Identify which cell holds the provided text, then report its (x, y) central coordinate. 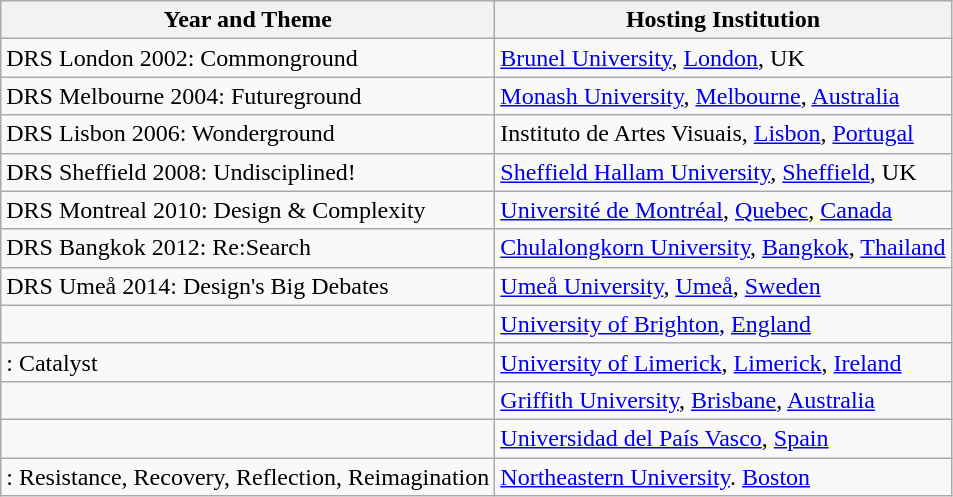
Year and Theme (248, 20)
Griffith University, Brisbane, Australia (723, 400)
Northeastern University. Boston (723, 477)
Instituto de Artes Visuais, Lisbon, Portugal (723, 134)
DRS Melbourne 2004: Futureground (248, 96)
DRS Bangkok 2012: Re:Search (248, 248)
Chulalongkorn University, Bangkok, Thailand (723, 248)
DRS Montreal 2010: Design & Complexity (248, 210)
Hosting Institution (723, 20)
: Resistance, Recovery, Reflection, Reimagination (248, 477)
Umeå University, Umeå, Sweden (723, 286)
University of Limerick, Limerick, Ireland (723, 362)
DRS Sheffield 2008: Undisciplined! (248, 172)
Université de Montréal, Quebec, Canada (723, 210)
Monash University, Melbourne, Australia (723, 96)
DRS Umeå 2014: Design's Big Debates (248, 286)
University of Brighton, England (723, 324)
: Catalyst (248, 362)
Sheffield Hallam University, Sheffield, UK (723, 172)
Brunel University, London, UK (723, 58)
DRS London 2002: Commonground (248, 58)
Universidad del País Vasco, Spain (723, 438)
DRS Lisbon 2006: Wonderground (248, 134)
